Find where the given text appears and provide that cell's center as (X, Y) coordinate. 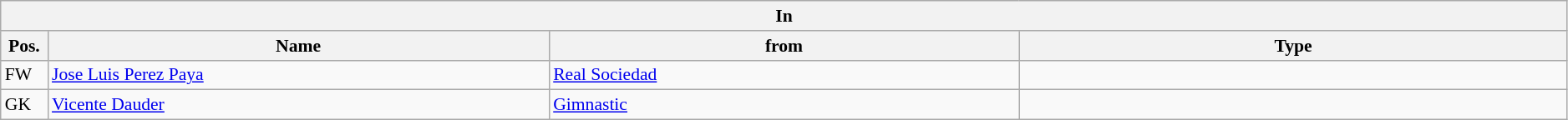
from (784, 46)
Type (1293, 46)
Real Sociedad (784, 75)
Jose Luis Perez Paya (298, 75)
GK (24, 105)
Pos. (24, 46)
Name (298, 46)
Vicente Dauder (298, 105)
In (784, 16)
FW (24, 75)
Gimnastic (784, 105)
